For the text-containing cell, return its midpoint in (X, Y) coordinate format. 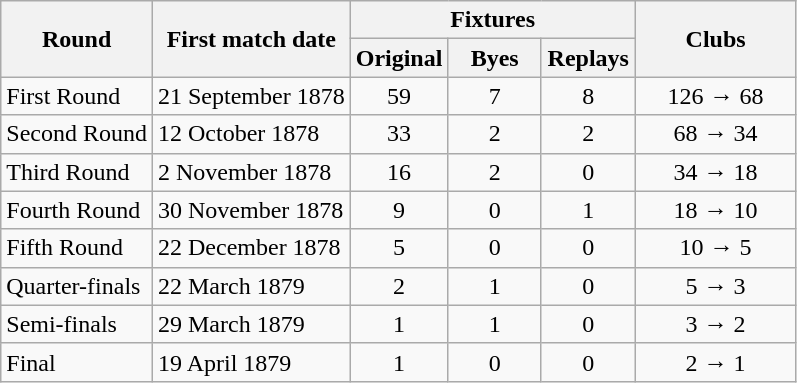
29 March 1879 (251, 324)
18 → 10 (716, 210)
Fifth Round (77, 248)
5 → 3 (716, 286)
34 → 18 (716, 172)
22 March 1879 (251, 286)
19 April 1879 (251, 362)
Original (399, 58)
Clubs (716, 39)
Second Round (77, 134)
9 (399, 210)
Quarter-finals (77, 286)
21 September 1878 (251, 96)
10 → 5 (716, 248)
59 (399, 96)
8 (588, 96)
Fixtures (492, 20)
3 → 2 (716, 324)
7 (495, 96)
30 November 1878 (251, 210)
22 December 1878 (251, 248)
Round (77, 39)
2 → 1 (716, 362)
Replays (588, 58)
126 → 68 (716, 96)
5 (399, 248)
12 October 1878 (251, 134)
First match date (251, 39)
33 (399, 134)
Third Round (77, 172)
Byes (495, 58)
2 November 1878 (251, 172)
Final (77, 362)
Semi-finals (77, 324)
First Round (77, 96)
16 (399, 172)
Fourth Round (77, 210)
68 → 34 (716, 134)
